Determine the [x, y] coordinate at the center of the cell enclosing the given text.  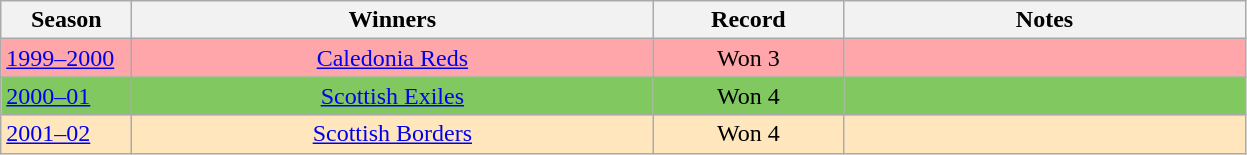
Winners [392, 20]
Caledonia Reds [392, 58]
2001–02 [66, 134]
Record [748, 20]
Scottish Exiles [392, 96]
Notes [1044, 20]
Won 3 [748, 58]
1999–2000 [66, 58]
2000–01 [66, 96]
Scottish Borders [392, 134]
Season [66, 20]
